Extract the (X, Y) coordinate from the center of the cell holding the provided text.  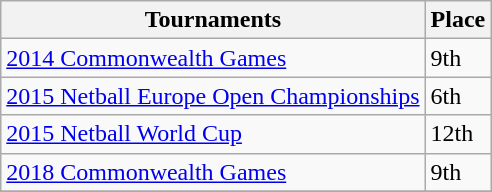
6th (458, 96)
Place (458, 20)
2018 Commonwealth Games (213, 172)
2015 Netball World Cup (213, 134)
12th (458, 134)
Tournaments (213, 20)
2014 Commonwealth Games (213, 58)
2015 Netball Europe Open Championships (213, 96)
